Return (X, Y) of the center of cell containing provided text 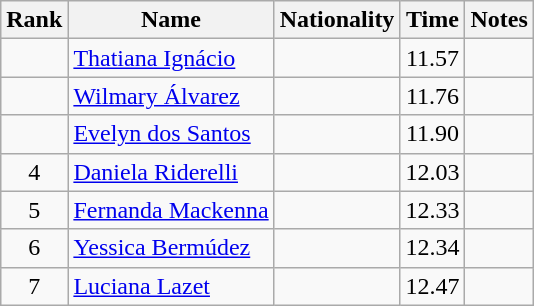
11.76 (432, 96)
Notes (499, 20)
Time (432, 20)
4 (34, 172)
Rank (34, 20)
Daniela Riderelli (171, 172)
Thatiana Ignácio (171, 58)
Fernanda Mackenna (171, 210)
11.57 (432, 58)
Wilmary Álvarez (171, 96)
12.34 (432, 248)
6 (34, 248)
12.33 (432, 210)
Yessica Bermúdez (171, 248)
5 (34, 210)
11.90 (432, 134)
12.03 (432, 172)
Luciana Lazet (171, 286)
12.47 (432, 286)
Nationality (337, 20)
Name (171, 20)
Evelyn dos Santos (171, 134)
7 (34, 286)
